Return [x, y] of the center of cell containing provided text 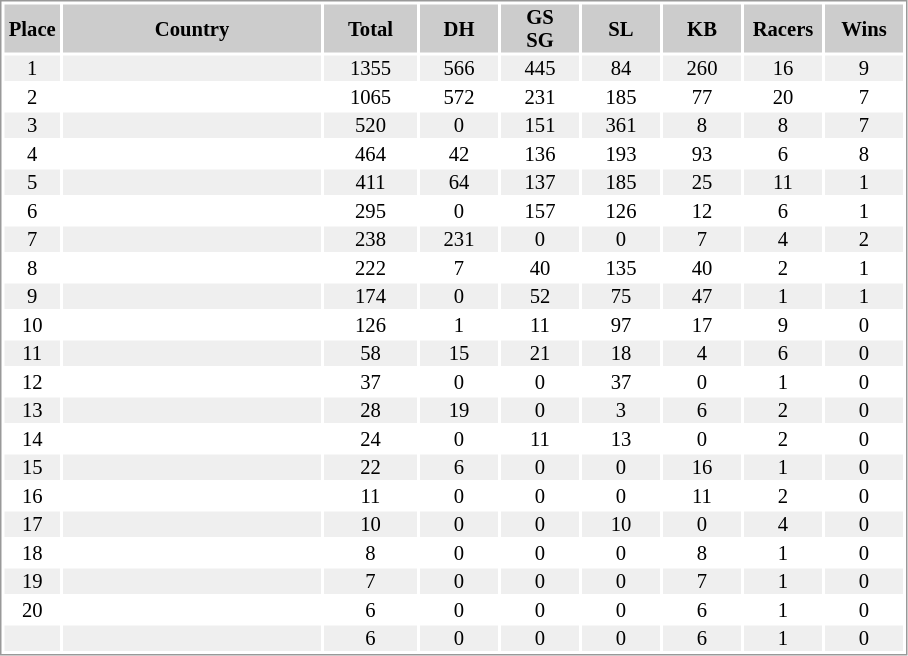
1065 [370, 97]
77 [702, 97]
21 [540, 353]
GSSG [540, 28]
222 [370, 268]
14 [32, 439]
464 [370, 154]
52 [540, 297]
136 [540, 154]
151 [540, 125]
47 [702, 297]
520 [370, 125]
93 [702, 154]
DH [459, 28]
135 [621, 268]
42 [459, 154]
1355 [370, 69]
28 [370, 411]
97 [621, 325]
Total [370, 28]
411 [370, 183]
5 [32, 183]
157 [540, 211]
566 [459, 69]
Place [32, 28]
24 [370, 439]
137 [540, 183]
445 [540, 69]
361 [621, 125]
572 [459, 97]
25 [702, 183]
58 [370, 353]
238 [370, 239]
SL [621, 28]
22 [370, 467]
295 [370, 211]
Wins [864, 28]
84 [621, 69]
Country [192, 28]
174 [370, 297]
64 [459, 183]
Racers [783, 28]
75 [621, 297]
260 [702, 69]
KB [702, 28]
193 [621, 154]
